Extract the (x, y) coordinate from the center of the cell holding the provided text.  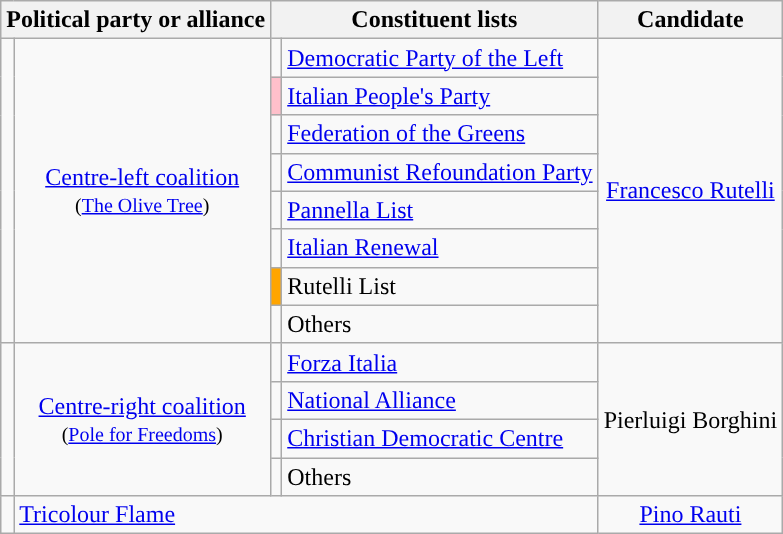
Italian Renewal (440, 248)
Italian People's Party (440, 96)
Forza Italia (440, 362)
National Alliance (440, 400)
Communist Refoundation Party (440, 172)
Democratic Party of the Left (440, 58)
Pannella List (440, 210)
Tricolour Flame (306, 515)
Centre-left coalition(The Olive Tree) (142, 191)
Candidate (690, 20)
Pierluigi Borghini (690, 419)
Francesco Rutelli (690, 191)
Rutelli List (440, 286)
Constituent lists (434, 20)
Political party or alliance (136, 20)
Christian Democratic Centre (440, 438)
Pino Rauti (690, 515)
Centre-right coalition(Pole for Freedoms) (142, 419)
Federation of the Greens (440, 134)
